Extract the [x, y] coordinate from the center of the cell holding the provided text.  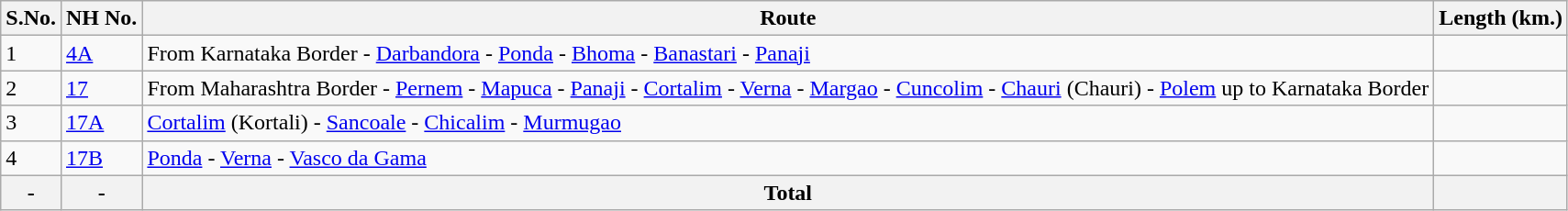
4 [31, 158]
2 [31, 88]
Total [788, 193]
17B [101, 158]
S.No. [31, 18]
17A [101, 123]
Length (km.) [1501, 18]
From Karnataka Border - Darbandora - Ponda - Bhoma - Banastari - Panaji [788, 53]
From Maharashtra Border - Pernem - Mapuca - Panaji - Cortalim - Verna - Margao - Cuncolim - Chauri (Chauri) - Polem up to Karnataka Border [788, 88]
4A [101, 53]
Ponda - Verna - Vasco da Gama [788, 158]
NH No. [101, 18]
1 [31, 53]
Route [788, 18]
3 [31, 123]
17 [101, 88]
Cortalim (Kortali) - Sancoale - Chicalim - Murmugao [788, 123]
